Return the [X, Y] coordinate for the center point of the cell that contains the specified text.  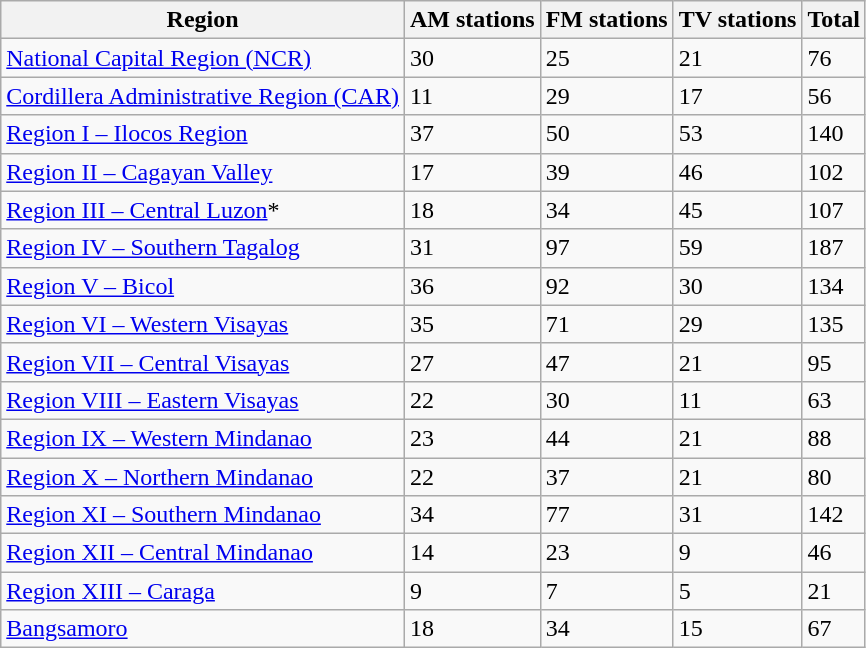
National Capital Region (NCR) [203, 58]
44 [606, 438]
140 [834, 134]
67 [834, 629]
TV stations [738, 20]
15 [738, 629]
135 [834, 324]
39 [606, 172]
Region X – Northern Mindanao [203, 477]
Region VIII – Eastern Visayas [203, 400]
63 [834, 400]
102 [834, 172]
Region IX – Western Mindanao [203, 438]
35 [472, 324]
Cordillera Administrative Region (CAR) [203, 96]
97 [606, 248]
Total [834, 20]
Region IV – Southern Tagalog [203, 248]
107 [834, 210]
45 [738, 210]
Region V – Bicol [203, 286]
77 [606, 515]
88 [834, 438]
Region VII – Central Visayas [203, 362]
7 [606, 591]
Region VI – Western Visayas [203, 324]
14 [472, 553]
Region II – Cagayan Valley [203, 172]
5 [738, 591]
50 [606, 134]
187 [834, 248]
59 [738, 248]
36 [472, 286]
Region XII – Central Mindanao [203, 553]
Region I – Ilocos Region [203, 134]
Region [203, 20]
56 [834, 96]
47 [606, 362]
Region III – Central Luzon* [203, 210]
FM stations [606, 20]
53 [738, 134]
Region XI – Southern Mindanao [203, 515]
80 [834, 477]
27 [472, 362]
AM stations [472, 20]
Bangsamoro [203, 629]
Region XIII – Caraga [203, 591]
76 [834, 58]
71 [606, 324]
95 [834, 362]
92 [606, 286]
142 [834, 515]
25 [606, 58]
134 [834, 286]
